Find where the given text appears and provide that cell's center as [x, y] coordinate. 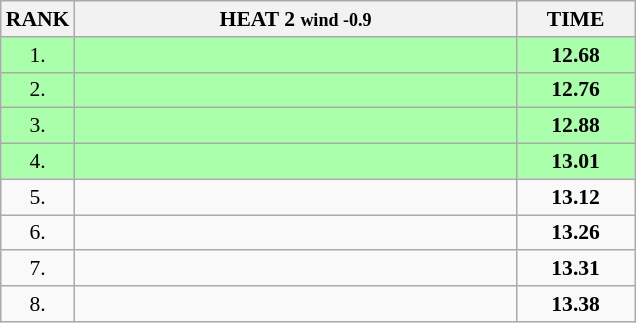
6. [38, 233]
13.12 [576, 197]
2. [38, 90]
1. [38, 55]
RANK [38, 19]
12.88 [576, 126]
4. [38, 162]
12.68 [576, 55]
3. [38, 126]
13.26 [576, 233]
13.01 [576, 162]
7. [38, 269]
8. [38, 304]
TIME [576, 19]
13.38 [576, 304]
5. [38, 197]
12.76 [576, 90]
HEAT 2 wind -0.9 [295, 19]
13.31 [576, 269]
